Locate the cell with the specified text and output its [X, Y] center coordinate. 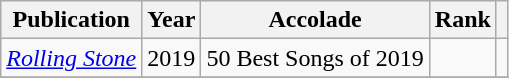
2019 [172, 58]
Rolling Stone [72, 58]
50 Best Songs of 2019 [315, 58]
Accolade [315, 20]
Rank [462, 20]
Publication [72, 20]
Year [172, 20]
